Provide the [X, Y] coordinate of the cell's center where the given text is located.  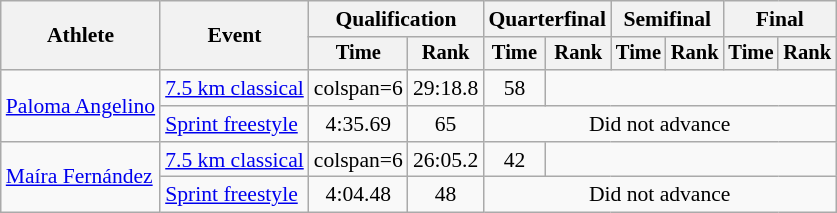
26:05.2 [446, 160]
42 [514, 160]
58 [514, 88]
4:04.48 [358, 195]
4:35.69 [358, 124]
Athlete [80, 36]
Event [234, 36]
Qualification [396, 19]
Final [779, 19]
Maíra Fernández [80, 178]
65 [446, 124]
29:18.8 [446, 88]
Semifinal [667, 19]
Quarterfinal [547, 19]
Paloma Angelino [80, 106]
48 [446, 195]
